From the cell containing the given text, extract its center point as [X, Y] coordinate. 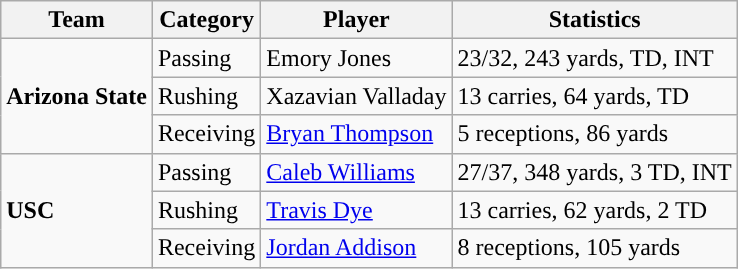
Xazavian Valladay [356, 96]
Category [206, 20]
8 receptions, 105 yards [594, 248]
USC [77, 210]
23/32, 243 yards, TD, INT [594, 58]
Player [356, 20]
Caleb Williams [356, 172]
5 receptions, 86 yards [594, 134]
Emory Jones [356, 58]
Jordan Addison [356, 248]
27/37, 348 yards, 3 TD, INT [594, 172]
Team [77, 20]
13 carries, 64 yards, TD [594, 96]
Travis Dye [356, 210]
Statistics [594, 20]
13 carries, 62 yards, 2 TD [594, 210]
Arizona State [77, 96]
Bryan Thompson [356, 134]
